Extract the (X, Y) coordinate from the center of the cell holding the provided text.  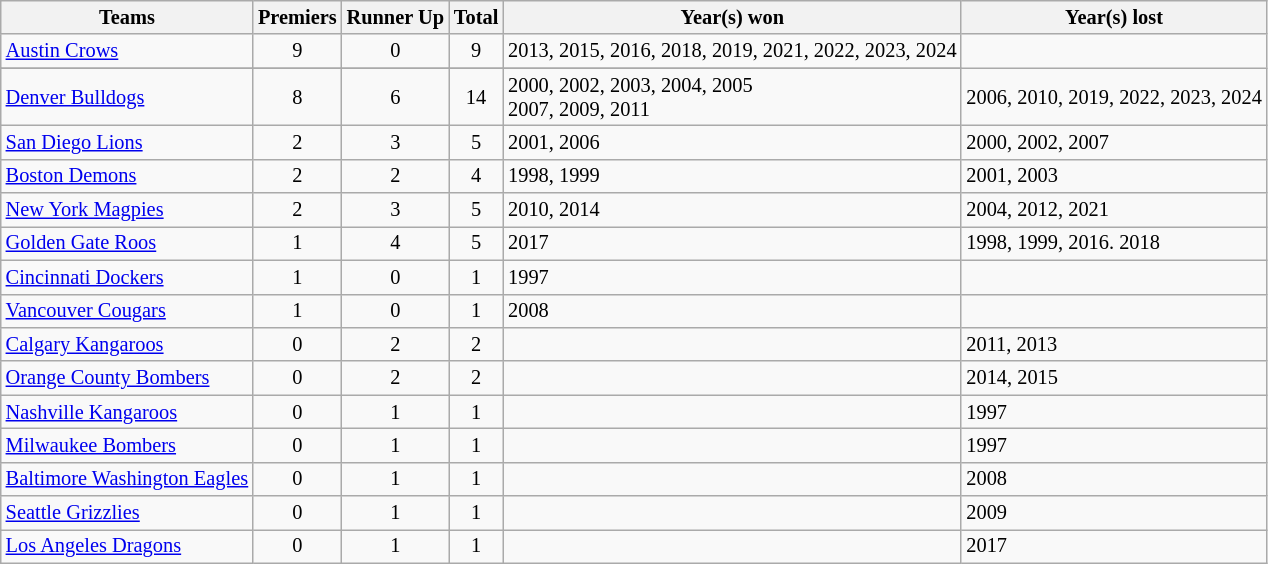
2006, 2010, 2019, 2022, 2023, 2024 (1114, 97)
Total (476, 17)
2014, 2015 (1114, 378)
2010, 2014 (732, 210)
14 (476, 97)
Year(s) won (732, 17)
Runner Up (396, 17)
2001, 2006 (732, 142)
San Diego Lions (127, 142)
Teams (127, 17)
2009 (1114, 513)
2001, 2003 (1114, 176)
Los Angeles Dragons (127, 546)
2011, 2013 (1114, 344)
Cincinnati Dockers (127, 277)
Seattle Grizzlies (127, 513)
1998, 1999 (732, 176)
Denver Bulldogs (127, 97)
2000, 2002, 2007 (1114, 142)
Calgary Kangaroos (127, 344)
Vancouver Cougars (127, 311)
Year(s) lost (1114, 17)
Golden Gate Roos (127, 243)
Orange County Bombers (127, 378)
2004, 2012, 2021 (1114, 210)
Boston Demons (127, 176)
2013, 2015, 2016, 2018, 2019, 2021, 2022, 2023, 2024 (732, 51)
1998, 1999, 2016. 2018 (1114, 243)
Austin Crows (127, 51)
Premiers (298, 17)
2000, 2002, 2003, 2004, 2005 2007, 2009, 2011 (732, 97)
Baltimore Washington Eagles (127, 479)
6 (396, 97)
Milwaukee Bombers (127, 445)
New York Magpies (127, 210)
Nashville Kangaroos (127, 412)
8 (298, 97)
